Return (X, Y) of the center of cell containing provided text 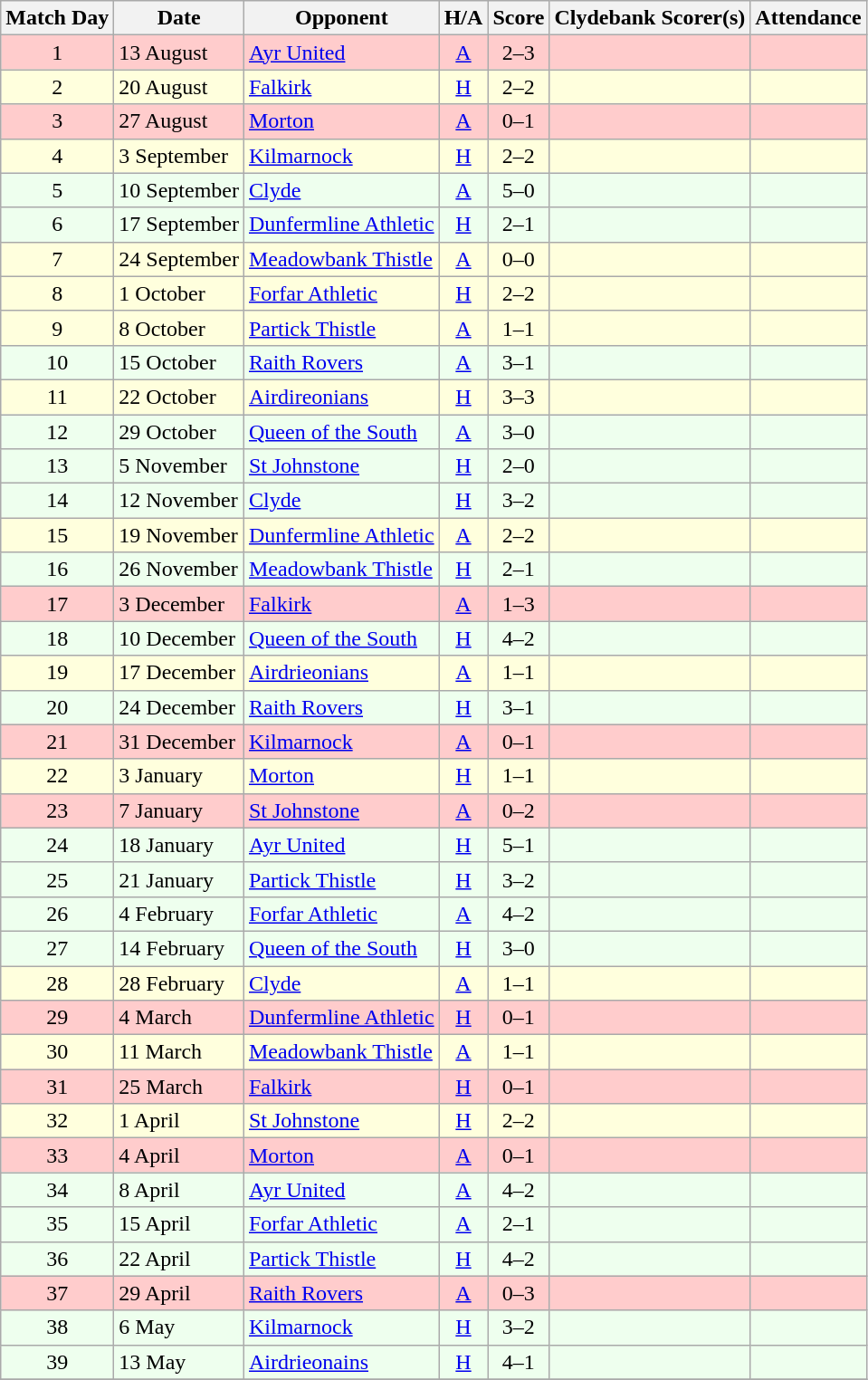
24 (58, 845)
13 August (179, 53)
20 August (179, 87)
3–3 (519, 397)
25 March (179, 1087)
24 September (179, 259)
2 (58, 87)
7 January (179, 810)
17 September (179, 225)
3 September (179, 156)
26 November (179, 570)
21 January (179, 879)
27 (58, 948)
17 (58, 604)
12 November (179, 501)
18 (58, 638)
10 (58, 362)
23 (58, 810)
Airdrieonains (341, 1362)
6 (58, 225)
28 February (179, 982)
0–2 (519, 810)
1 (58, 53)
Score (519, 18)
22 October (179, 397)
33 (58, 1155)
4–1 (519, 1362)
6 May (179, 1327)
Opponent (341, 18)
19 November (179, 535)
25 (58, 879)
15 October (179, 362)
27 August (179, 121)
0–0 (519, 259)
5–1 (519, 845)
38 (58, 1327)
29 April (179, 1293)
0–3 (519, 1293)
Airdireonians (341, 397)
14 (58, 501)
3 (58, 121)
Match Day (58, 18)
8 (58, 293)
9 (58, 328)
Clydebank Scorer(s) (650, 18)
1 April (179, 1121)
H/A (463, 18)
8 October (179, 328)
Date (179, 18)
2–3 (519, 53)
31 December (179, 742)
11 March (179, 1052)
19 (58, 673)
32 (58, 1121)
10 September (179, 190)
16 (58, 570)
15 (58, 535)
26 (58, 914)
2–0 (519, 466)
1–3 (519, 604)
4 (58, 156)
Attendance (808, 18)
21 (58, 742)
17 December (179, 673)
37 (58, 1293)
4 March (179, 1018)
34 (58, 1190)
4 April (179, 1155)
4 February (179, 914)
5–0 (519, 190)
20 (58, 707)
15 April (179, 1224)
36 (58, 1259)
12 (58, 432)
29 (58, 1018)
24 December (179, 707)
28 (58, 982)
3 January (179, 776)
22 April (179, 1259)
13 May (179, 1362)
10 December (179, 638)
14 February (179, 948)
7 (58, 259)
8 April (179, 1190)
Airdrieonians (341, 673)
18 January (179, 845)
13 (58, 466)
5 (58, 190)
3 December (179, 604)
30 (58, 1052)
39 (58, 1362)
11 (58, 397)
35 (58, 1224)
1 October (179, 293)
5 November (179, 466)
22 (58, 776)
29 October (179, 432)
31 (58, 1087)
